Detect which cell encompasses the target text, then output its (x, y) center coordinate. 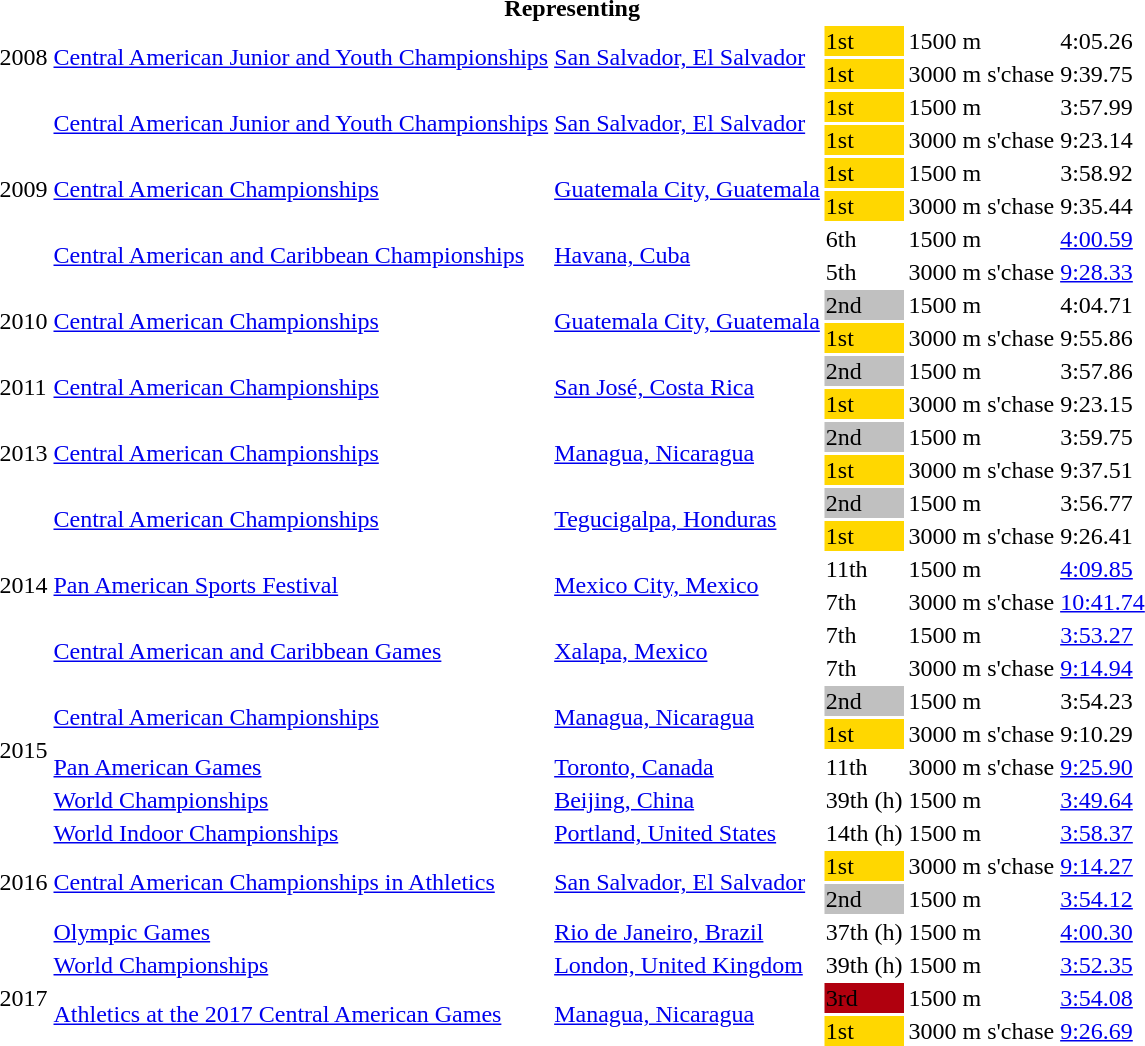
Central American Championships in Athletics (301, 882)
Pan American Games (301, 767)
Central American and Caribbean Games (301, 652)
Athletics at the 2017 Central American Games (301, 1014)
Mexico City, Mexico (688, 586)
Portland, United States (688, 833)
37th (h) (864, 932)
Olympic Games (301, 932)
6th (864, 239)
Havana, Cuba (688, 256)
San José, Costa Rica (688, 388)
Tegucigalpa, Honduras (688, 520)
14th (h) (864, 833)
5th (864, 272)
London, United Kingdom (688, 965)
Pan American Sports Festival (301, 586)
Rio de Janeiro, Brazil (688, 932)
World Indoor Championships (301, 833)
3rd (864, 998)
Xalapa, Mexico (688, 652)
Beijing, China (688, 800)
Central American and Caribbean Championships (301, 256)
Toronto, Canada (688, 767)
